Scan for the cell matching the given text and deliver its (X, Y) coordinate at center. 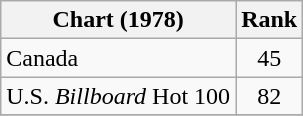
Chart (1978) (118, 20)
Canada (118, 58)
82 (270, 96)
U.S. Billboard Hot 100 (118, 96)
Rank (270, 20)
45 (270, 58)
